Output the [X, Y] coordinate of the center of the cell containing the given text.  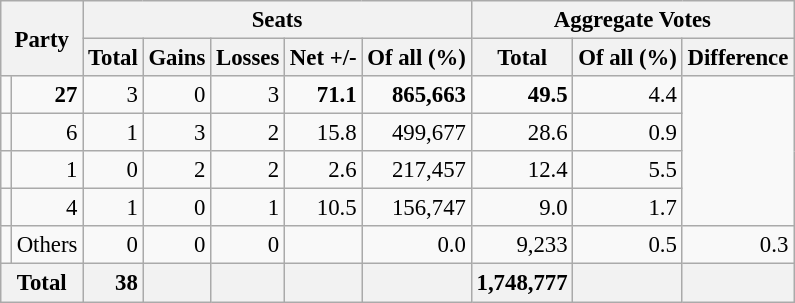
1.7 [628, 208]
9.0 [522, 208]
28.6 [522, 133]
4.4 [628, 95]
Losses [248, 58]
9,233 [522, 245]
0.0 [416, 245]
1,748,777 [522, 283]
27 [46, 95]
Net +/- [324, 58]
Others [46, 245]
6 [46, 133]
2.6 [324, 170]
71.1 [324, 95]
Difference [738, 58]
10.5 [324, 208]
0.5 [628, 245]
Aggregate Votes [632, 20]
15.8 [324, 133]
5.5 [628, 170]
0.3 [738, 245]
499,677 [416, 133]
156,747 [416, 208]
865,663 [416, 95]
4 [46, 208]
Seats [278, 20]
0.9 [628, 133]
49.5 [522, 95]
12.4 [522, 170]
217,457 [416, 170]
Gains [177, 58]
38 [113, 283]
Party [42, 38]
